Find where the given text appears and provide that cell's center as [x, y] coordinate. 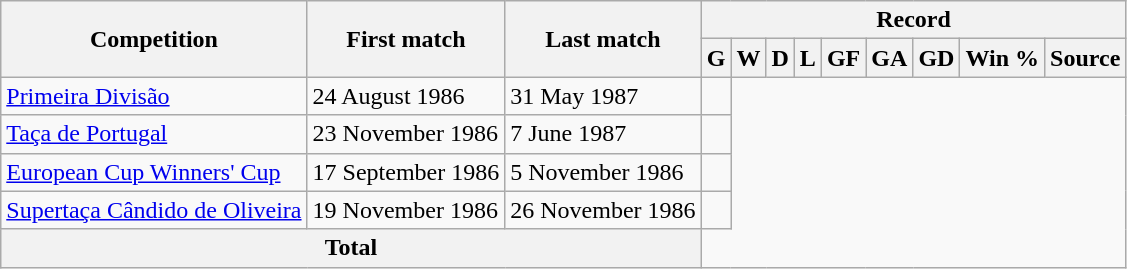
Competition [154, 39]
Win % [1002, 58]
5 November 1986 [603, 172]
Record [914, 20]
Supertaça Cândido de Oliveira [154, 210]
24 August 1986 [406, 96]
GF [843, 58]
D [780, 58]
7 June 1987 [603, 134]
31 May 1987 [603, 96]
17 September 1986 [406, 172]
G [716, 58]
26 November 1986 [603, 210]
23 November 1986 [406, 134]
L [808, 58]
First match [406, 39]
W [748, 58]
GD [936, 58]
GA [890, 58]
Primeira Divisão [154, 96]
European Cup Winners' Cup [154, 172]
Taça de Portugal [154, 134]
19 November 1986 [406, 210]
Last match [603, 39]
Total [351, 248]
Source [1086, 58]
